Detect which cell encompasses the target text, then output its [x, y] center coordinate. 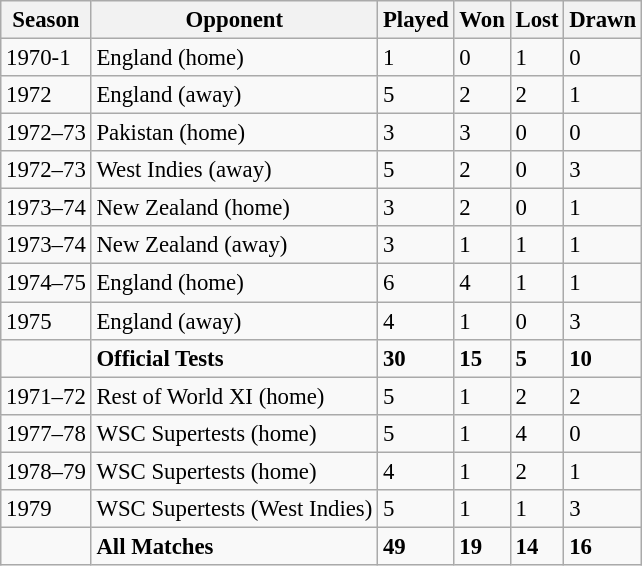
Season [46, 20]
1972 [46, 95]
Official Tests [234, 358]
All Matches [234, 546]
14 [537, 546]
30 [416, 358]
16 [603, 546]
Lost [537, 20]
West Indies (away) [234, 170]
Won [482, 20]
Drawn [603, 20]
Rest of World XI (home) [234, 396]
Pakistan (home) [234, 133]
1978–79 [46, 471]
49 [416, 546]
19 [482, 546]
1971–72 [46, 396]
15 [482, 358]
Opponent [234, 20]
1975 [46, 321]
1970-1 [46, 58]
Played [416, 20]
1974–75 [46, 283]
WSC Supertests (West Indies) [234, 509]
New Zealand (home) [234, 208]
6 [416, 283]
1977–78 [46, 433]
1979 [46, 509]
10 [603, 358]
New Zealand (away) [234, 245]
